Find where the given text appears and provide that cell's center as [X, Y] coordinate. 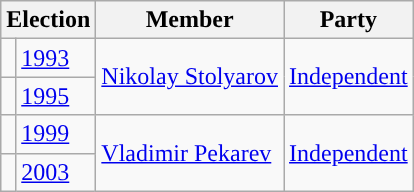
Member [190, 20]
Party [349, 20]
1999 [56, 134]
Vladimir Pekarev [190, 153]
1995 [56, 96]
Nikolay Stolyarov [190, 77]
Election [48, 20]
2003 [56, 172]
1993 [56, 58]
